Return the [X, Y] coordinate for the center point of the cell that contains the specified text.  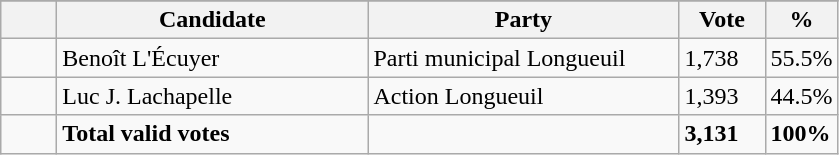
1,393 [722, 96]
% [802, 20]
55.5% [802, 58]
Parti municipal Longueuil [524, 58]
Luc J. Lachapelle [212, 96]
1,738 [722, 58]
44.5% [802, 96]
Benoît L'Écuyer [212, 58]
Candidate [212, 20]
Action Longueuil [524, 96]
Vote [722, 20]
3,131 [722, 134]
Total valid votes [212, 134]
Party [524, 20]
100% [802, 134]
